Output the (x, y) coordinate of the center of the cell containing the given text.  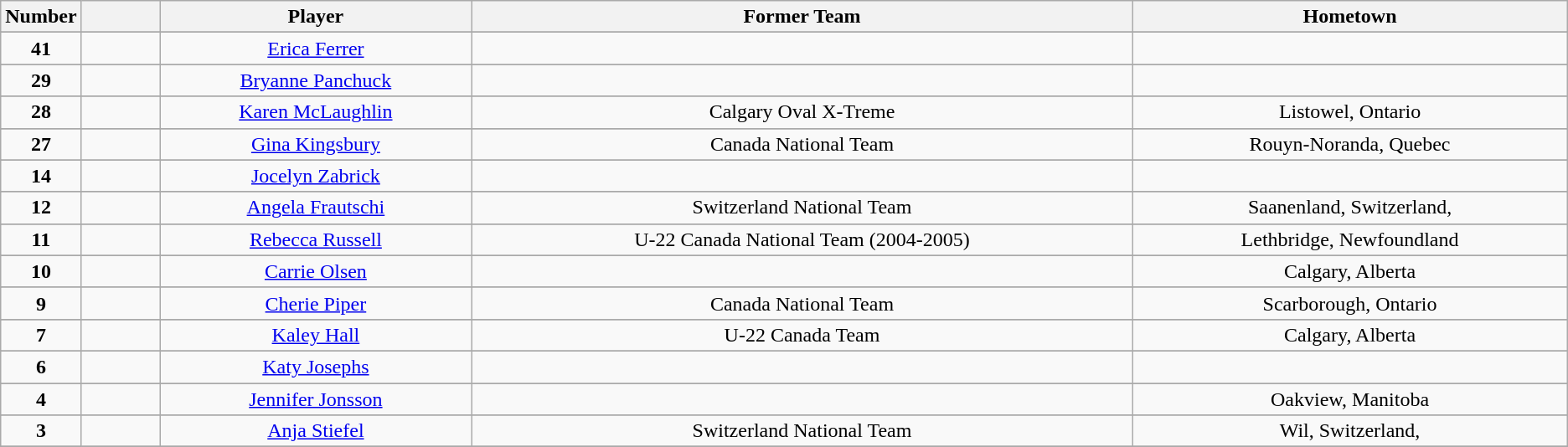
27 (41, 144)
Player (316, 17)
Listowel, Ontario (1350, 112)
Erica Ferrer (316, 49)
28 (41, 112)
29 (41, 80)
Lethbridge, Newfoundland (1350, 239)
Jocelyn Zabrick (316, 176)
6 (41, 367)
10 (41, 271)
Oakview, Manitoba (1350, 399)
Rebecca Russell (316, 239)
Carrie Olsen (316, 271)
Anja Stiefel (316, 431)
9 (41, 303)
U-22 Canada Team (802, 335)
Rouyn-Noranda, Quebec (1350, 144)
Number (41, 17)
14 (41, 176)
Wil, Switzerland, (1350, 431)
Cherie Piper (316, 303)
Hometown (1350, 17)
Calgary Oval X-Treme (802, 112)
3 (41, 431)
12 (41, 208)
4 (41, 399)
Former Team (802, 17)
Karen McLaughlin (316, 112)
11 (41, 239)
Saanenland, Switzerland, (1350, 208)
Angela Frautschi (316, 208)
Bryanne Panchuck (316, 80)
Katy Josephs (316, 367)
7 (41, 335)
Kaley Hall (316, 335)
U-22 Canada National Team (2004-2005) (802, 239)
Scarborough, Ontario (1350, 303)
Jennifer Jonsson (316, 399)
41 (41, 49)
Gina Kingsbury (316, 144)
